Return the (X, Y) coordinate for the center point of the cell that contains the specified text.  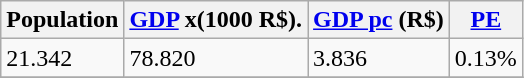
PE (486, 20)
GDP pc (R$) (379, 20)
78.820 (216, 58)
Population (62, 20)
3.836 (379, 58)
0.13% (486, 58)
21.342 (62, 58)
GDP x(1000 R$). (216, 20)
